Scan for the cell matching the given text and deliver its (x, y) coordinate at center. 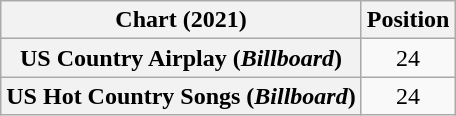
Position (408, 20)
Chart (2021) (181, 20)
US Country Airplay (Billboard) (181, 58)
US Hot Country Songs (Billboard) (181, 96)
